Search for the cell housing the specified text and yield its (X, Y) center coordinate. 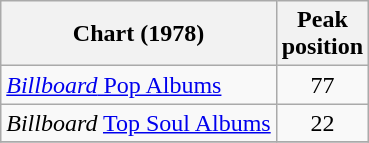
77 (322, 85)
22 (322, 123)
Peakposition (322, 34)
Chart (1978) (138, 34)
Billboard Top Soul Albums (138, 123)
Billboard Pop Albums (138, 85)
